Return [x, y] of the center of cell containing provided text 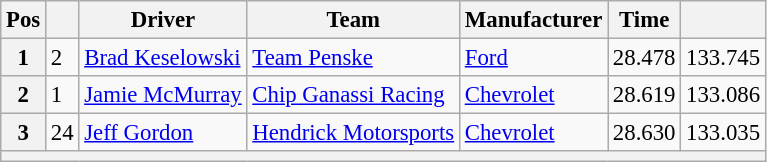
Ford [533, 58]
133.086 [724, 95]
Time [644, 20]
Chip Ganassi Racing [353, 95]
Jamie McMurray [163, 95]
Driver [163, 20]
28.478 [644, 58]
Jeff Gordon [163, 133]
Team Penske [353, 58]
Team [353, 20]
28.619 [644, 95]
24 [62, 133]
Manufacturer [533, 20]
Pos [24, 20]
3 [24, 133]
133.035 [724, 133]
28.630 [644, 133]
Brad Keselowski [163, 58]
133.745 [724, 58]
Hendrick Motorsports [353, 133]
